Scan for the cell matching the given text and deliver its [x, y] coordinate at center. 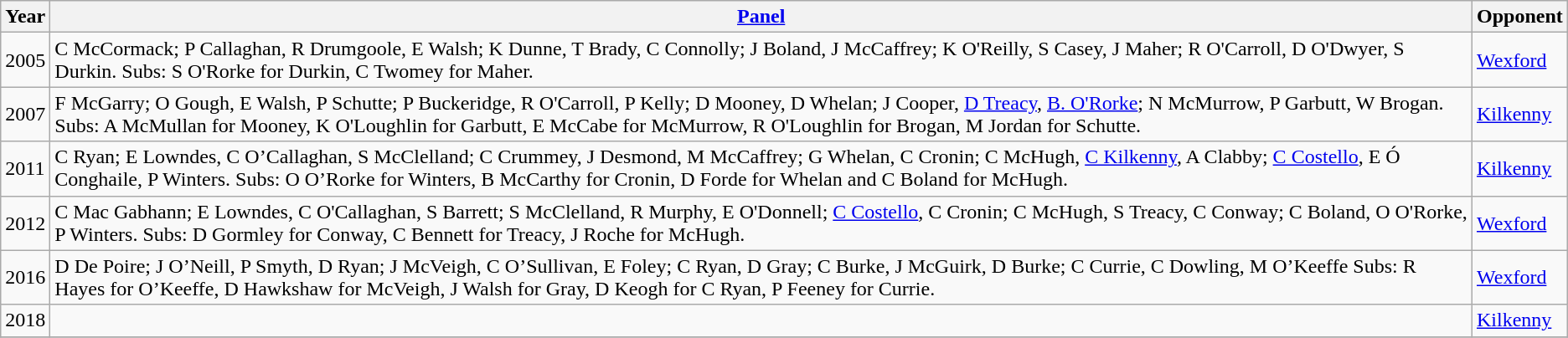
2018 [25, 320]
2005 [25, 60]
Opponent [1519, 17]
2016 [25, 278]
2011 [25, 169]
2007 [25, 114]
2012 [25, 223]
Panel [761, 17]
Year [25, 17]
